Scan for the cell matching the given text and deliver its (x, y) coordinate at center. 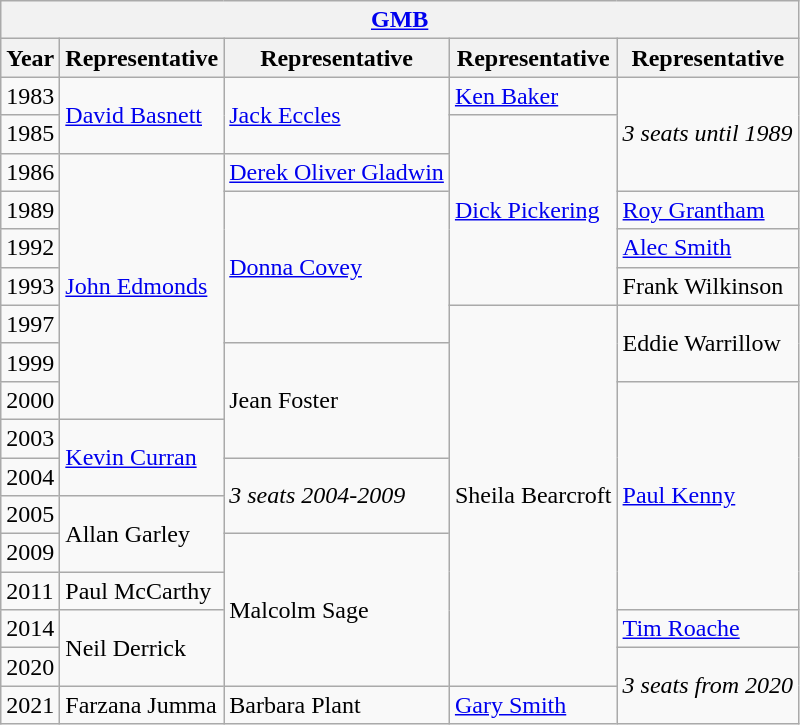
1992 (30, 248)
Dick Pickering (533, 210)
3 seats until 1989 (708, 134)
Farzana Jumma (142, 705)
Barbara Plant (337, 705)
Derek Oliver Gladwin (337, 172)
Ken Baker (533, 96)
1999 (30, 362)
David Basnett (142, 115)
2014 (30, 629)
Malcolm Sage (337, 610)
Roy Grantham (708, 210)
Year (30, 58)
Jean Foster (337, 400)
John Edmonds (142, 286)
2004 (30, 477)
2005 (30, 515)
Paul Kenny (708, 495)
Frank Wilkinson (708, 286)
2003 (30, 438)
Gary Smith (533, 705)
Eddie Warrillow (708, 343)
GMB (400, 20)
1985 (30, 134)
Kevin Curran (142, 457)
1997 (30, 324)
2020 (30, 667)
Alec Smith (708, 248)
Tim Roache (708, 629)
Neil Derrick (142, 648)
1989 (30, 210)
3 seats from 2020 (708, 686)
3 seats 2004-2009 (337, 496)
2000 (30, 400)
1986 (30, 172)
Donna Covey (337, 267)
Sheila Bearcroft (533, 496)
Allan Garley (142, 534)
2021 (30, 705)
Paul McCarthy (142, 591)
1993 (30, 286)
2011 (30, 591)
Jack Eccles (337, 115)
2009 (30, 553)
1983 (30, 96)
